Locate the cell with the specified text and output its [x, y] center coordinate. 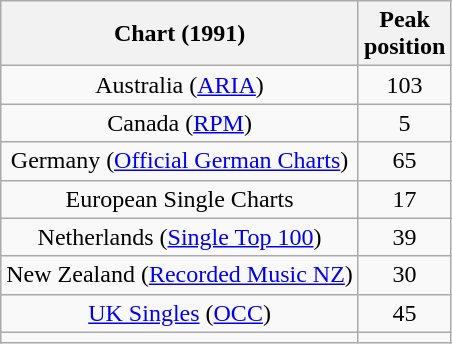
30 [404, 275]
Chart (1991) [180, 34]
65 [404, 161]
Australia (ARIA) [180, 85]
45 [404, 313]
Netherlands (Single Top 100) [180, 237]
Canada (RPM) [180, 123]
UK Singles (OCC) [180, 313]
5 [404, 123]
103 [404, 85]
Peakposition [404, 34]
New Zealand (Recorded Music NZ) [180, 275]
39 [404, 237]
European Single Charts [180, 199]
17 [404, 199]
Germany (Official German Charts) [180, 161]
